Locate the cell with the specified text and output its (x, y) center coordinate. 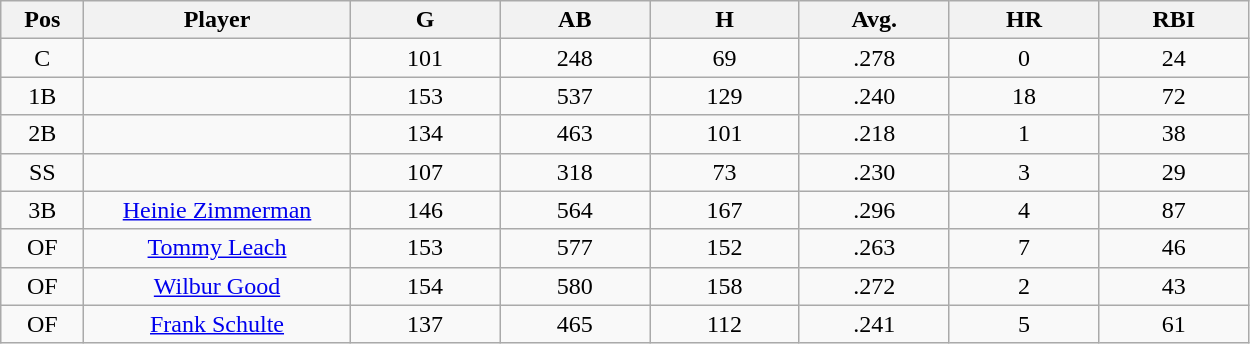
.296 (874, 210)
RBI (1174, 20)
.218 (874, 134)
564 (575, 210)
5 (1024, 324)
1 (1024, 134)
G (425, 20)
.263 (874, 248)
43 (1174, 286)
3B (42, 210)
7 (1024, 248)
580 (575, 286)
Heinie Zimmerman (217, 210)
318 (575, 172)
158 (725, 286)
577 (575, 248)
46 (1174, 248)
.241 (874, 324)
248 (575, 58)
.278 (874, 58)
61 (1174, 324)
137 (425, 324)
Player (217, 20)
.240 (874, 96)
.272 (874, 286)
Wilbur Good (217, 286)
Pos (42, 20)
112 (725, 324)
146 (425, 210)
72 (1174, 96)
0 (1024, 58)
2 (1024, 286)
73 (725, 172)
1B (42, 96)
AB (575, 20)
2B (42, 134)
107 (425, 172)
3 (1024, 172)
.230 (874, 172)
167 (725, 210)
129 (725, 96)
HR (1024, 20)
C (42, 58)
18 (1024, 96)
152 (725, 248)
4 (1024, 210)
463 (575, 134)
Tommy Leach (217, 248)
537 (575, 96)
38 (1174, 134)
87 (1174, 210)
H (725, 20)
69 (725, 58)
Avg. (874, 20)
154 (425, 286)
29 (1174, 172)
134 (425, 134)
SS (42, 172)
465 (575, 324)
24 (1174, 58)
Frank Schulte (217, 324)
